Search for the cell housing the specified text and yield its (x, y) center coordinate. 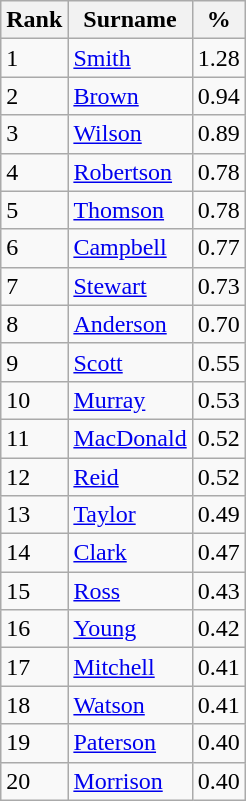
MacDonald (130, 438)
13 (34, 515)
0.43 (218, 591)
0.94 (218, 96)
3 (34, 134)
Scott (130, 362)
5 (34, 210)
Young (130, 629)
Mitchell (130, 667)
Campbell (130, 248)
0.70 (218, 324)
Robertson (130, 172)
20 (34, 781)
0.49 (218, 515)
0.89 (218, 134)
Wilson (130, 134)
0.47 (218, 553)
17 (34, 667)
0.53 (218, 400)
15 (34, 591)
% (218, 20)
7 (34, 286)
1.28 (218, 58)
11 (34, 438)
Smith (130, 58)
0.42 (218, 629)
Thomson (130, 210)
4 (34, 172)
Paterson (130, 743)
Morrison (130, 781)
Brown (130, 96)
Murray (130, 400)
Clark (130, 553)
6 (34, 248)
Surname (130, 20)
Ross (130, 591)
0.77 (218, 248)
0.73 (218, 286)
Reid (130, 477)
Stewart (130, 286)
16 (34, 629)
2 (34, 96)
10 (34, 400)
19 (34, 743)
1 (34, 58)
8 (34, 324)
18 (34, 705)
Watson (130, 705)
12 (34, 477)
14 (34, 553)
Taylor (130, 515)
Rank (34, 20)
0.55 (218, 362)
9 (34, 362)
Anderson (130, 324)
